Return the [x, y] coordinate for the center point of the cell that contains the specified text.  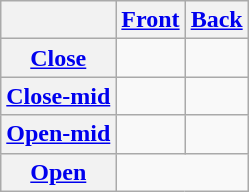
Close-mid [58, 96]
Back [216, 20]
Open-mid [58, 134]
Front [150, 20]
Open [58, 172]
Close [58, 58]
